Capture the cell that displays the provided text and extract its [X, Y] central coordinate. 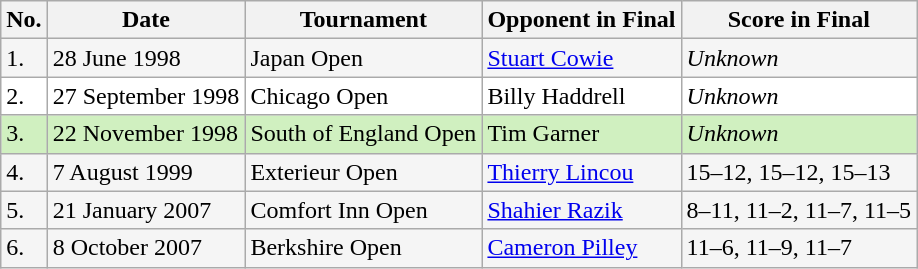
Shahier Razik [582, 210]
Berkshire Open [364, 248]
2. [24, 96]
11–6, 11–9, 11–7 [799, 248]
22 November 1998 [146, 134]
Tim Garner [582, 134]
28 June 1998 [146, 58]
Thierry Lincou [582, 172]
Score in Final [799, 20]
Japan Open [364, 58]
3. [24, 134]
8–11, 11–2, 11–7, 11–5 [799, 210]
27 September 1998 [146, 96]
Cameron Pilley [582, 248]
Exterieur Open [364, 172]
Date [146, 20]
8 October 2007 [146, 248]
1. [24, 58]
Tournament [364, 20]
5. [24, 210]
Billy Haddrell [582, 96]
Comfort Inn Open [364, 210]
No. [24, 20]
15–12, 15–12, 15–13 [799, 172]
4. [24, 172]
South of England Open [364, 134]
7 August 1999 [146, 172]
Opponent in Final [582, 20]
Chicago Open [364, 96]
6. [24, 248]
Stuart Cowie [582, 58]
21 January 2007 [146, 210]
